From the cell containing the given text, extract its center point as [x, y] coordinate. 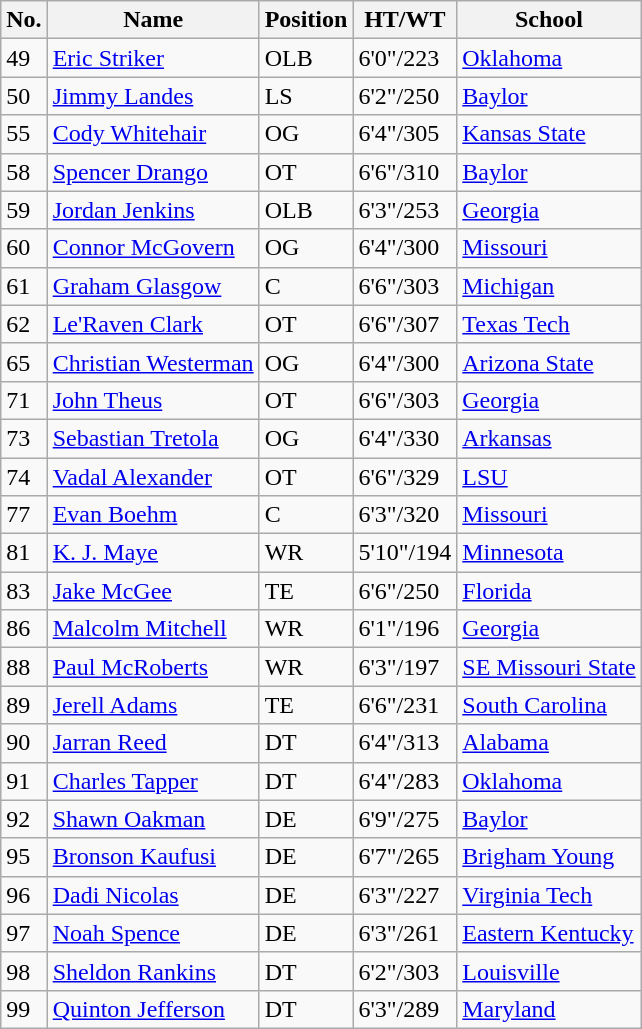
91 [24, 781]
Le'Raven Clark [153, 324]
92 [24, 819]
Sebastian Tretola [153, 438]
6'6"/307 [405, 324]
Paul McRoberts [153, 667]
99 [24, 1009]
6'7"/265 [405, 857]
6'4"/305 [405, 134]
Name [153, 20]
Jimmy Landes [153, 96]
HT/WT [405, 20]
No. [24, 20]
58 [24, 172]
65 [24, 362]
59 [24, 210]
83 [24, 591]
6'6"/329 [405, 477]
Noah Spence [153, 933]
Alabama [549, 743]
6'3"/253 [405, 210]
Jake McGee [153, 591]
Virginia Tech [549, 895]
55 [24, 134]
90 [24, 743]
Evan Boehm [153, 515]
6'3"/289 [405, 1009]
Jerell Adams [153, 705]
Kansas State [549, 134]
74 [24, 477]
Texas Tech [549, 324]
Louisville [549, 971]
49 [24, 58]
Jordan Jenkins [153, 210]
Christian Westerman [153, 362]
Vadal Alexander [153, 477]
SE Missouri State [549, 667]
Quinton Jefferson [153, 1009]
Michigan [549, 286]
6'3"/197 [405, 667]
6'4"/313 [405, 743]
Eric Striker [153, 58]
Arizona State [549, 362]
Sheldon Rankins [153, 971]
Maryland [549, 1009]
Cody Whitehair [153, 134]
96 [24, 895]
6'6"/310 [405, 172]
50 [24, 96]
95 [24, 857]
LS [306, 96]
71 [24, 400]
6'6"/250 [405, 591]
81 [24, 553]
Bronson Kaufusi [153, 857]
Dadi Nicolas [153, 895]
6'3"/227 [405, 895]
77 [24, 515]
Minnesota [549, 553]
6'4"/283 [405, 781]
Eastern Kentucky [549, 933]
Brigham Young [549, 857]
Graham Glasgow [153, 286]
73 [24, 438]
5'10"/194 [405, 553]
6'3"/261 [405, 933]
98 [24, 971]
Charles Tapper [153, 781]
6'1"/196 [405, 629]
School [549, 20]
LSU [549, 477]
South Carolina [549, 705]
88 [24, 667]
60 [24, 248]
6'6"/231 [405, 705]
Florida [549, 591]
Shawn Oakman [153, 819]
Spencer Drango [153, 172]
Arkansas [549, 438]
6'2"/250 [405, 96]
86 [24, 629]
6'0"/223 [405, 58]
Position [306, 20]
6'2"/303 [405, 971]
6'4"/330 [405, 438]
89 [24, 705]
K. J. Maye [153, 553]
Connor McGovern [153, 248]
Malcolm Mitchell [153, 629]
6'9"/275 [405, 819]
61 [24, 286]
John Theus [153, 400]
6'3"/320 [405, 515]
62 [24, 324]
97 [24, 933]
Jarran Reed [153, 743]
